Detect which cell encompasses the target text, then output its (X, Y) center coordinate. 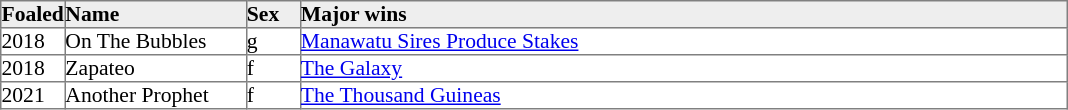
Name (156, 14)
Foaled (33, 14)
The Galaxy (683, 68)
The Thousand Guineas (683, 96)
Sex (273, 14)
2021 (33, 96)
Manawatu Sires Produce Stakes (683, 42)
Another Prophet (156, 96)
On The Bubbles (156, 42)
Zapateo (156, 68)
Major wins (683, 14)
g (273, 42)
